Determine the (x, y) coordinate at the center of the cell enclosing the given text.  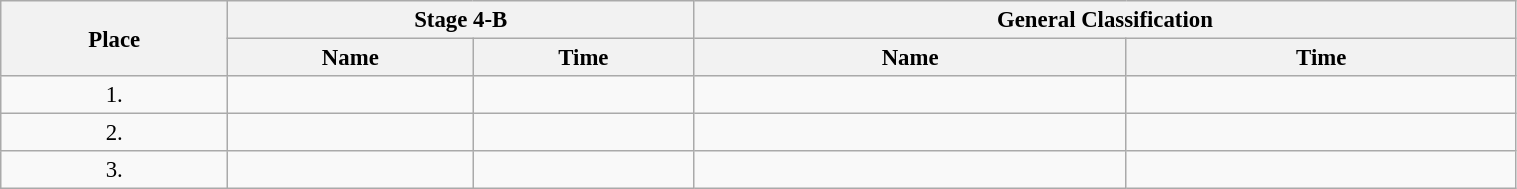
Stage 4-B (461, 20)
1. (114, 95)
General Classification (1105, 20)
3. (114, 170)
Place (114, 38)
2. (114, 133)
